Output the [x, y] coordinate of the center of the cell containing the given text.  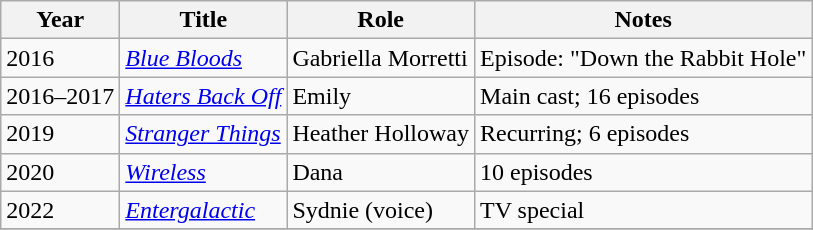
Title [204, 20]
2016 [60, 58]
Blue Bloods [204, 58]
Entergalactic [204, 210]
Role [381, 20]
Episode: "Down the Rabbit Hole" [644, 58]
Recurring; 6 episodes [644, 134]
Main cast; 16 episodes [644, 96]
2022 [60, 210]
Emily [381, 96]
TV special [644, 210]
2016–2017 [60, 96]
Heather Holloway [381, 134]
Haters Back Off [204, 96]
Stranger Things [204, 134]
Dana [381, 172]
Notes [644, 20]
Wireless [204, 172]
10 episodes [644, 172]
2019 [60, 134]
2020 [60, 172]
Gabriella Morretti [381, 58]
Year [60, 20]
Sydnie (voice) [381, 210]
